Detect which cell encompasses the target text, then output its (x, y) center coordinate. 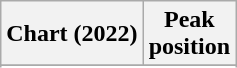
Chart (2022) (72, 34)
Peakposition (189, 34)
